Locate the cell with the specified text and output its [x, y] center coordinate. 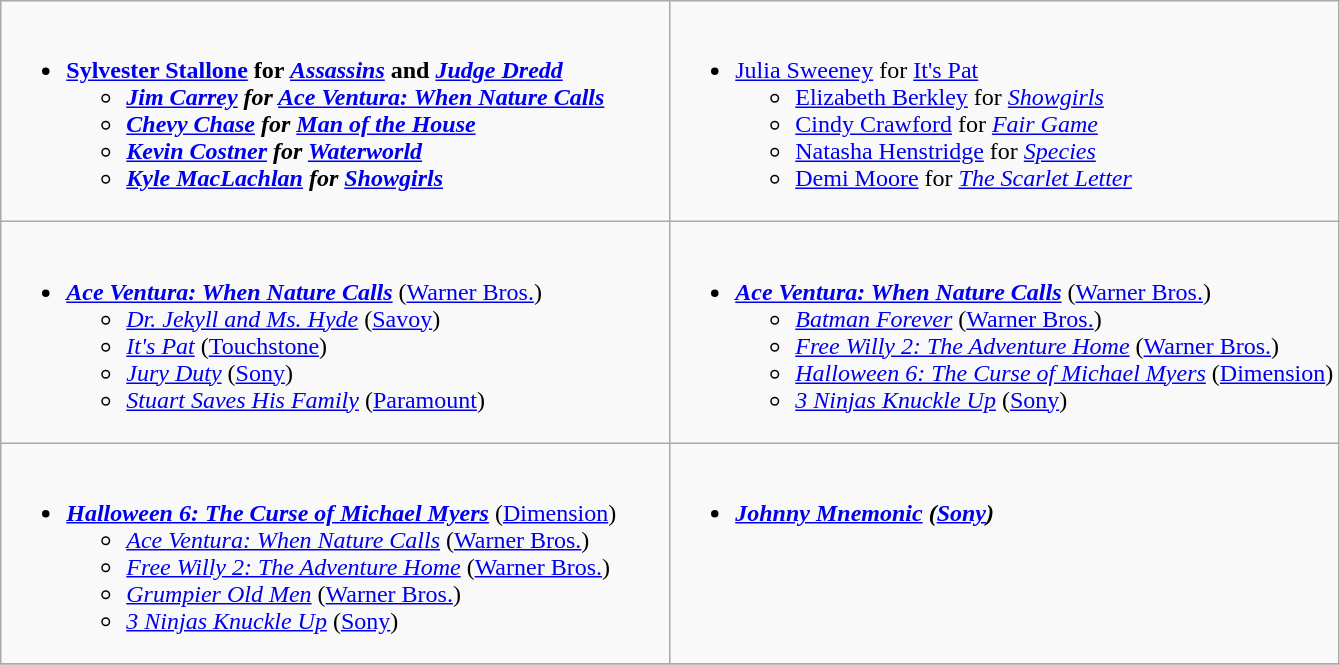
Ace Ventura: When Nature Calls (Warner Bros.)Dr. Jekyll and Ms. Hyde (Savoy)It's Pat (Touchstone)Jury Duty (Sony)Stuart Saves His Family (Paramount) [336, 332]
Julia Sweeney for It's PatElizabeth Berkley for ShowgirlsCindy Crawford for Fair GameNatasha Henstridge for SpeciesDemi Moore for The Scarlet Letter [1004, 112]
Johnny Mnemonic (Sony) [1004, 554]
